Output the (X, Y) coordinate of the center of the cell containing the given text.  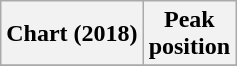
Peakposition (189, 34)
Chart (2018) (72, 34)
